Locate the cell with the specified text and output its [x, y] center coordinate. 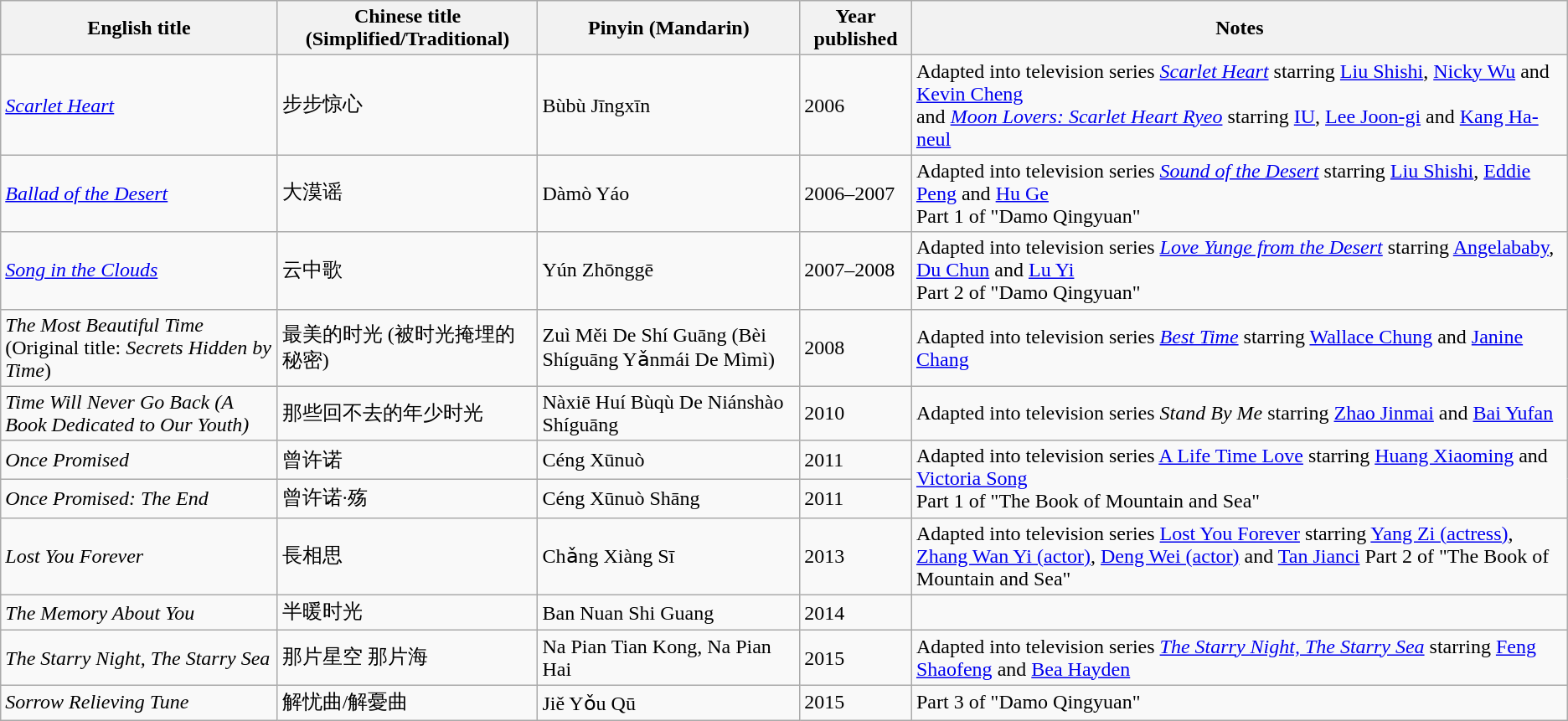
曾许诺 [407, 460]
那些回不去的年少时光 [407, 414]
那片星空 那片海 [407, 658]
2014 [856, 613]
Dàmò Yáo [668, 193]
Sorrow Relieving Tune [139, 703]
解忧曲/解憂曲 [407, 703]
Once Promised: The End [139, 498]
最美的时光 (被时光掩埋的秘密) [407, 348]
大漠谣 [407, 193]
Adapted into television series A Life Time Love starring Huang Xiaoming and Victoria Song Part 1 of "The Book of Mountain and Sea" [1240, 479]
Ballad of the Desert [139, 193]
Chǎng Xiàng Sī [668, 556]
Time Will Never Go Back (A Book Dedicated to Our Youth) [139, 414]
Once Promised [139, 460]
2006 [856, 106]
Ban Nuan Shi Guang [668, 613]
Adapted into television series Stand By Me starring Zhao Jinmai and Bai Yufan [1240, 414]
Adapted into television series Best Time starring Wallace Chung and Janine Chang [1240, 348]
The Memory About You [139, 613]
曾许诺·殇 [407, 498]
Céng Xūnuò [668, 460]
Adapted into television series Sound of the Desert starring Liu Shishi, Eddie Peng and Hu GePart 1 of "Damo Qingyuan" [1240, 193]
Jiě Yǒu Qū [668, 703]
Adapted into television series The Starry Night, The Starry Sea starring Feng Shaofeng and Bea Hayden [1240, 658]
云中歌 [407, 270]
Lost You Forever [139, 556]
Céng Xūnuò Shāng [668, 498]
Notes [1240, 28]
English title [139, 28]
The Starry Night, The Starry Sea [139, 658]
Scarlet Heart [139, 106]
Zuì Měi De Shí Guāng (Bèi Shíguāng Yǎnmái De Mìmì) [668, 348]
The Most Beautiful Time (Original title: Secrets Hidden by Time) [139, 348]
Song in the Clouds [139, 270]
Adapted into television series Love Yunge from the Desert starring Angelababy, Du Chun and Lu YiPart 2 of "Damo Qingyuan" [1240, 270]
半暖时光 [407, 613]
2006–2007 [856, 193]
長相思 [407, 556]
Na Pian Tian Kong, Na Pian Hai [668, 658]
Pinyin (Mandarin) [668, 28]
Bùbù Jīngxīn [668, 106]
2013 [856, 556]
Chinese title (Simplified/Traditional) [407, 28]
Part 3 of "Damo Qingyuan" [1240, 703]
步步惊心 [407, 106]
2007–2008 [856, 270]
Nàxiē Huí Bùqù De Niánshào Shíguāng [668, 414]
Yún Zhōnggē [668, 270]
2010 [856, 414]
Year published [856, 28]
2008 [856, 348]
